Capture the cell that displays the provided text and extract its [x, y] central coordinate. 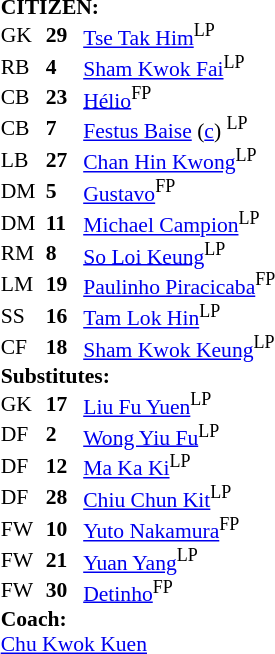
CF [24, 346]
Tse Tak HimLP [179, 36]
19 [65, 284]
DetinhoFP [179, 590]
7 [65, 128]
Tam Lok HinLP [179, 316]
Yuto NakamuraFP [179, 528]
RB [24, 66]
LM [24, 284]
Sham Kwok FaiLP [179, 66]
Festus Baise (c) LP [179, 128]
29 [65, 36]
Chan Hin KwongLP [179, 160]
16 [65, 316]
RM [24, 254]
2 [65, 434]
11 [65, 222]
Sham Kwok KeungLP [179, 346]
21 [65, 560]
23 [65, 98]
4 [65, 66]
Yuan YangLP [179, 560]
GustavoFP [179, 190]
10 [65, 528]
LB [24, 160]
Chiu Chun KitLP [179, 498]
Michael CampionLP [179, 222]
12 [65, 466]
Liu Fu YuenLP [179, 404]
28 [65, 498]
Wong Yiu FuLP [179, 434]
27 [65, 160]
17 [65, 404]
SS [24, 316]
Ma Ka KiLP [179, 466]
18 [65, 346]
8 [65, 254]
30 [65, 590]
So Loi KeungLP [179, 254]
Paulinho PiracicabaFP [179, 284]
HélioFP [179, 98]
5 [65, 190]
